Extract the (X, Y) coordinate from the center of the cell holding the provided text.  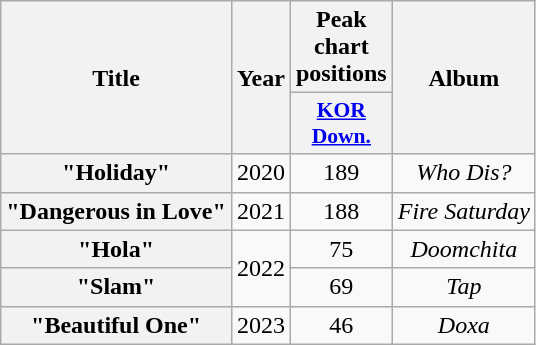
"Dangerous in Love" (116, 211)
75 (341, 249)
Who Dis? (464, 173)
Doxa (464, 325)
2021 (260, 211)
Album (464, 78)
"Holiday" (116, 173)
Year (260, 78)
"Hola" (116, 249)
2020 (260, 173)
"Slam" (116, 287)
Tap (464, 287)
Peak chart positions (341, 47)
Fire Saturday (464, 211)
2022 (260, 268)
69 (341, 287)
2023 (260, 325)
Title (116, 78)
46 (341, 325)
KORDown. (341, 124)
"Beautiful One" (116, 325)
189 (341, 173)
188 (341, 211)
Doomchita (464, 249)
